Locate the cell with the specified text and output its [x, y] center coordinate. 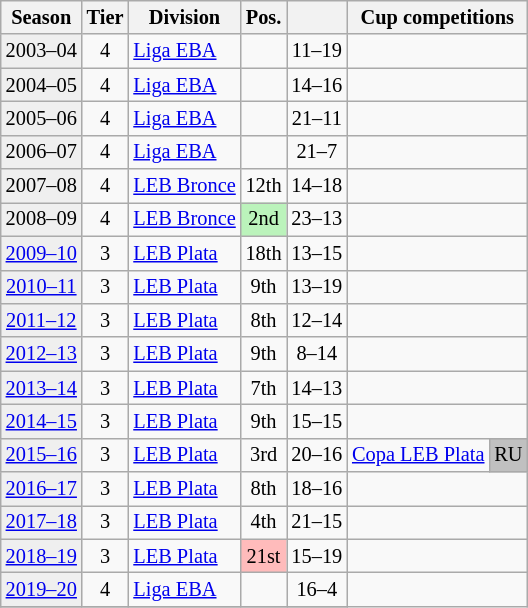
2009–10 [42, 253]
14–13 [316, 388]
8–14 [316, 354]
12–14 [316, 320]
RU [508, 455]
12th [264, 186]
2014–15 [42, 421]
16–4 [316, 589]
14–16 [316, 85]
21–15 [316, 522]
2012–13 [42, 354]
4th [264, 522]
2010–11 [42, 287]
7th [264, 388]
2005–06 [42, 118]
13–19 [316, 287]
Season [42, 17]
Cup competitions [437, 17]
21–11 [316, 118]
21st [264, 556]
Pos. [264, 17]
2006–07 [42, 152]
3rd [264, 455]
2003–04 [42, 51]
15–15 [316, 421]
2007–08 [42, 186]
Division [184, 17]
Copa LEB Plata [418, 455]
11–19 [316, 51]
2019–20 [42, 589]
23–13 [316, 219]
21–7 [316, 152]
Tier [106, 17]
2011–12 [42, 320]
2018–19 [42, 556]
2nd [264, 219]
2004–05 [42, 85]
20–16 [316, 455]
2016–17 [42, 489]
2015–16 [42, 455]
15–19 [316, 556]
2017–18 [42, 522]
14–18 [316, 186]
13–15 [316, 253]
2013–14 [42, 388]
18–16 [316, 489]
18th [264, 253]
2008–09 [42, 219]
